For the text-containing cell, return its midpoint in (X, Y) coordinate format. 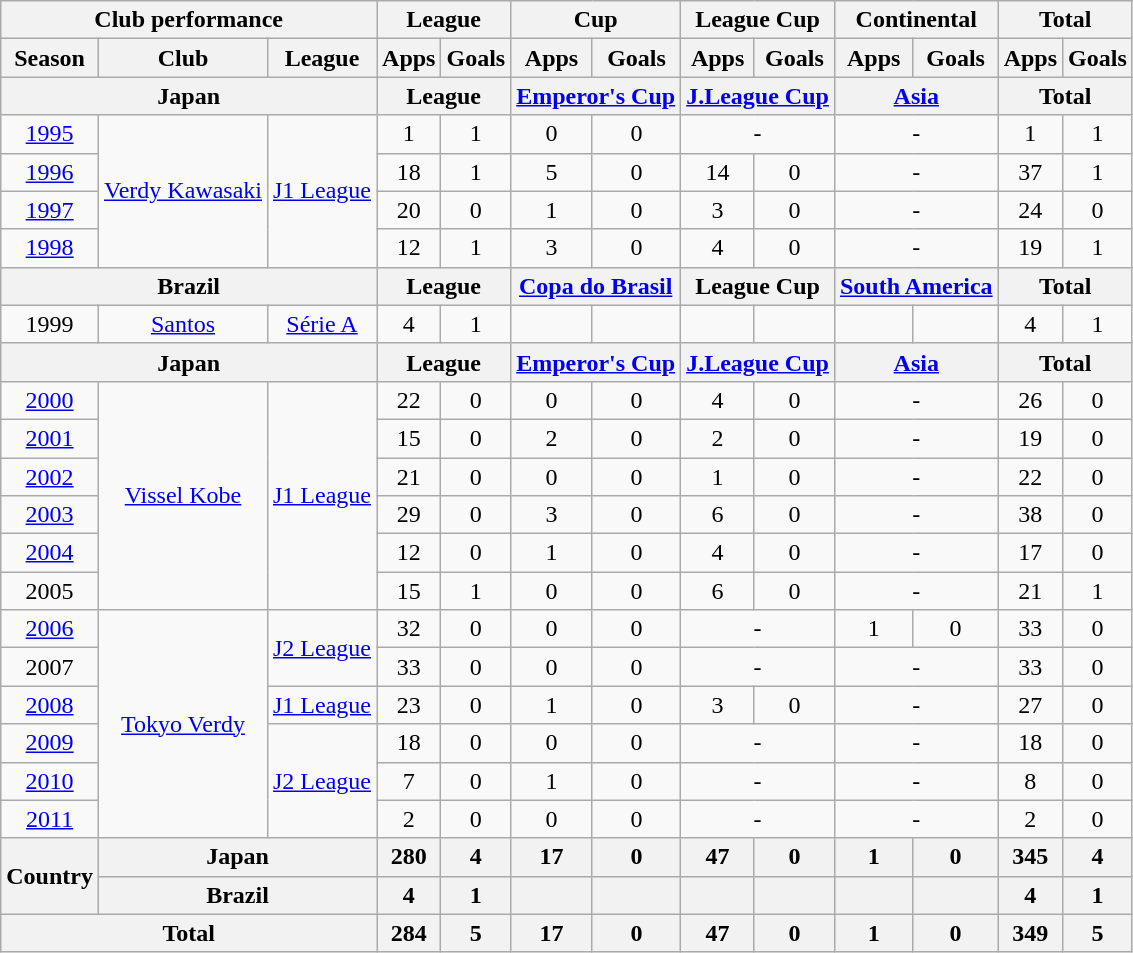
2004 (50, 553)
2001 (50, 438)
1998 (50, 248)
345 (1030, 857)
1995 (50, 134)
37 (1030, 172)
Copa do Brasil (596, 286)
1996 (50, 172)
2008 (50, 705)
20 (409, 210)
Santos (182, 324)
29 (409, 515)
14 (718, 172)
2003 (50, 515)
Verdy Kawasaki (182, 191)
27 (1030, 705)
24 (1030, 210)
Tokyo Verdy (182, 724)
32 (409, 629)
349 (1030, 933)
Vissel Kobe (182, 495)
26 (1030, 400)
2009 (50, 743)
7 (409, 781)
8 (1030, 781)
2007 (50, 667)
Club (182, 58)
38 (1030, 515)
284 (409, 933)
1999 (50, 324)
2010 (50, 781)
2002 (50, 477)
Country (50, 876)
1997 (50, 210)
23 (409, 705)
2006 (50, 629)
2011 (50, 819)
2000 (50, 400)
Season (50, 58)
South America (916, 286)
Club performance (189, 20)
Série A (322, 324)
280 (409, 857)
2005 (50, 591)
Cup (596, 20)
Continental (916, 20)
